Detect which cell encompasses the target text, then output its [x, y] center coordinate. 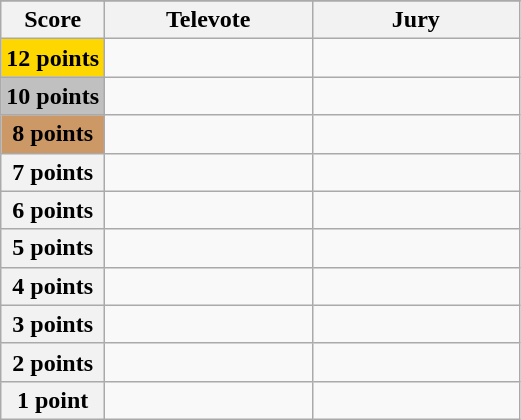
Jury [416, 20]
4 points [53, 286]
12 points [53, 58]
Televote [209, 20]
10 points [53, 96]
1 point [53, 400]
3 points [53, 324]
5 points [53, 248]
6 points [53, 210]
8 points [53, 134]
2 points [53, 362]
Score [53, 20]
7 points [53, 172]
